Search for the cell housing the specified text and yield its [x, y] center coordinate. 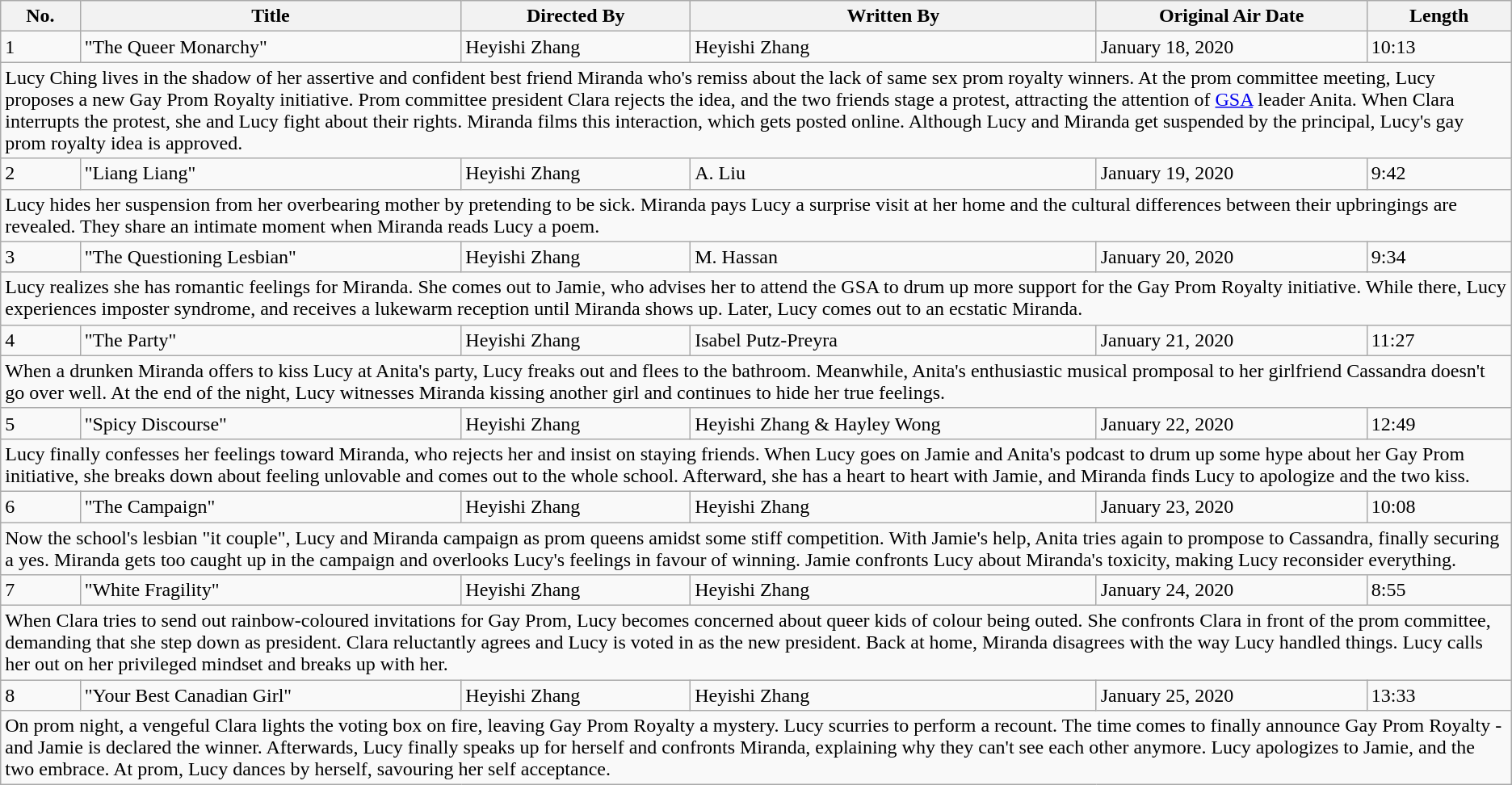
Heyishi Zhang & Hayley Wong [893, 423]
January 24, 2020 [1231, 590]
January 21, 2020 [1231, 340]
"The Queer Monarchy" [271, 47]
Title [271, 16]
"Your Best Canadian Girl" [271, 695]
11:27 [1439, 340]
4 [40, 340]
"The Campaign" [271, 506]
6 [40, 506]
"Liang Liang" [271, 174]
"The Questioning Lesbian" [271, 257]
January 25, 2020 [1231, 695]
10:13 [1439, 47]
1 [40, 47]
Length [1439, 16]
5 [40, 423]
2 [40, 174]
Isabel Putz-Preyra [893, 340]
8 [40, 695]
January 18, 2020 [1231, 47]
Directed By [576, 16]
7 [40, 590]
A. Liu [893, 174]
Original Air Date [1231, 16]
Written By [893, 16]
13:33 [1439, 695]
M. Hassan [893, 257]
"The Party" [271, 340]
January 19, 2020 [1231, 174]
"Spicy Discourse" [271, 423]
9:34 [1439, 257]
3 [40, 257]
No. [40, 16]
8:55 [1439, 590]
January 20, 2020 [1231, 257]
10:08 [1439, 506]
"White Fragility" [271, 590]
January 22, 2020 [1231, 423]
12:49 [1439, 423]
January 23, 2020 [1231, 506]
9:42 [1439, 174]
